Extract the [x, y] coordinate from the center of the cell holding the provided text.  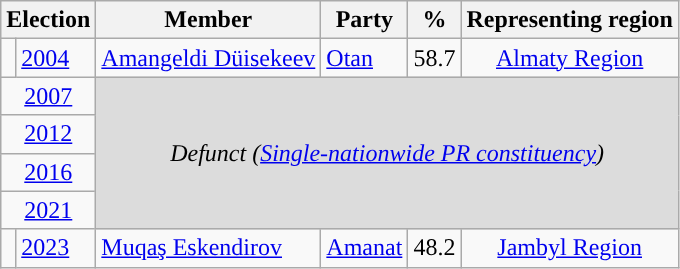
2016 [48, 172]
Muqaş Eskendirov [208, 248]
2004 [56, 58]
58.7 [434, 58]
Election [48, 20]
Otan [364, 58]
Amangeldi Düisekeev [208, 58]
% [434, 20]
Party [364, 20]
2021 [48, 210]
Representing region [570, 20]
Almaty Region [570, 58]
Defunct (Single-nationwide PR constituency) [388, 153]
2012 [48, 134]
2007 [48, 96]
Member [208, 20]
Amanat [364, 248]
2023 [56, 248]
48.2 [434, 248]
Jambyl Region [570, 248]
